Return (X, Y) of the center of cell containing provided text 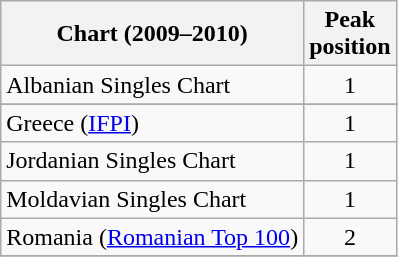
Romania (Romanian Top 100) (152, 237)
Albanian Singles Chart (152, 85)
Jordanian Singles Chart (152, 161)
Peakposition (350, 34)
2 (350, 237)
Greece (IFPI) (152, 123)
Moldavian Singles Chart (152, 199)
Chart (2009–2010) (152, 34)
